Determine the (X, Y) coordinate at the center of the cell enclosing the given text.  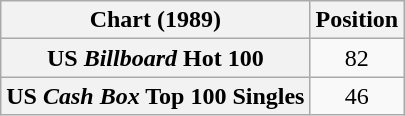
Chart (1989) (156, 20)
Position (357, 20)
82 (357, 58)
US Billboard Hot 100 (156, 58)
46 (357, 96)
US Cash Box Top 100 Singles (156, 96)
